Return the (X, Y) coordinate for the center point of the cell that contains the specified text.  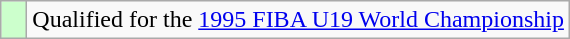
Qualified for the 1995 FIBA U19 World Championship (298, 20)
